Output the [x, y] coordinate of the center of the cell containing the given text.  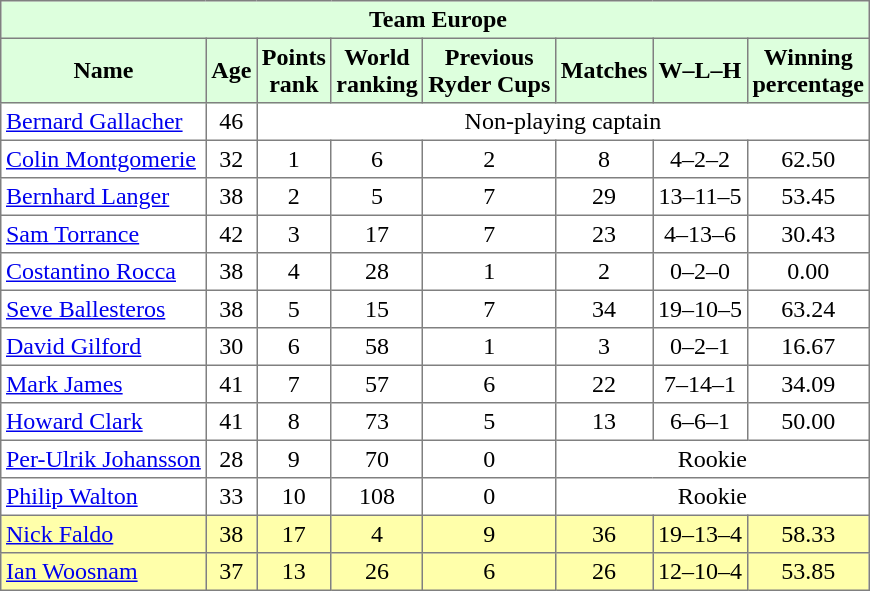
33 [231, 497]
Team Europe [435, 20]
PreviousRyder Cups [490, 70]
53.45 [808, 197]
Nick Faldo [104, 534]
10 [294, 497]
22 [604, 384]
23 [604, 234]
16.67 [808, 347]
David Gilford [104, 347]
Non-playing captain [564, 122]
4–2–2 [700, 159]
29 [604, 197]
6–6–1 [700, 422]
Sam Torrance [104, 234]
19–10–5 [700, 309]
36 [604, 534]
Worldranking [377, 70]
Philip Walton [104, 497]
46 [231, 122]
30.43 [808, 234]
15 [377, 309]
42 [231, 234]
Matches [604, 70]
30 [231, 347]
70 [377, 459]
Per-Ulrik Johansson [104, 459]
58 [377, 347]
0–2–0 [700, 272]
Mark James [104, 384]
Bernhard Langer [104, 197]
Colin Montgomerie [104, 159]
Name [104, 70]
Pointsrank [294, 70]
32 [231, 159]
4–13–6 [700, 234]
Seve Ballesteros [104, 309]
0–2–1 [700, 347]
Age [231, 70]
W–L–H [700, 70]
12–10–4 [700, 572]
Ian Woosnam [104, 572]
50.00 [808, 422]
Bernard Gallacher [104, 122]
Costantino Rocca [104, 272]
108 [377, 497]
58.33 [808, 534]
19–13–4 [700, 534]
Howard Clark [104, 422]
34 [604, 309]
34.09 [808, 384]
13–11–5 [700, 197]
37 [231, 572]
73 [377, 422]
53.85 [808, 572]
Winningpercentage [808, 70]
63.24 [808, 309]
7–14–1 [700, 384]
62.50 [808, 159]
0.00 [808, 272]
57 [377, 384]
